Determine the (x, y) coordinate at the center of the cell enclosing the given text.  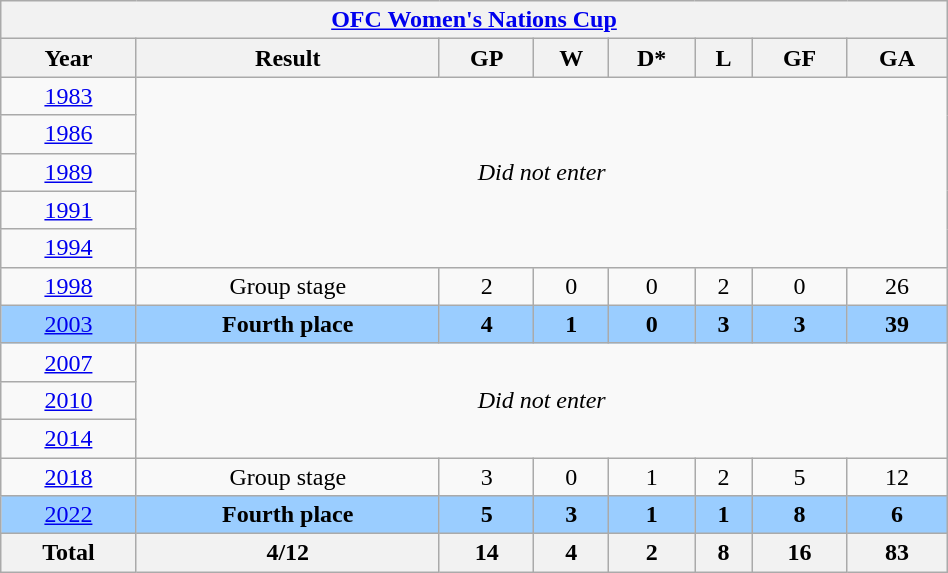
1989 (68, 172)
26 (897, 286)
83 (897, 553)
OFC Women's Nations Cup (474, 20)
1994 (68, 248)
Total (68, 553)
14 (486, 553)
1991 (68, 210)
D* (652, 58)
GA (897, 58)
2007 (68, 362)
2010 (68, 400)
1983 (68, 96)
16 (800, 553)
1986 (68, 134)
GF (800, 58)
2003 (68, 324)
39 (897, 324)
GP (486, 58)
Year (68, 58)
1998 (68, 286)
2014 (68, 438)
Result (288, 58)
2022 (68, 515)
4/12 (288, 553)
2018 (68, 477)
L (724, 58)
W (572, 58)
6 (897, 515)
12 (897, 477)
